Return the (x, y) coordinate for the center point of the cell that contains the specified text.  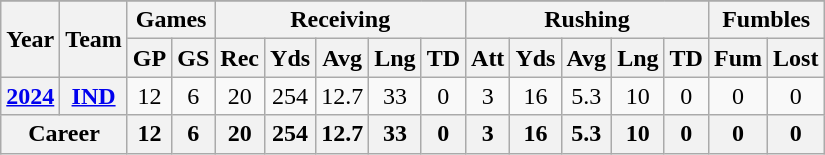
GP (149, 58)
Rec (240, 58)
Fum (738, 58)
2024 (30, 96)
Team (94, 39)
Att (488, 58)
Fumbles (766, 20)
Games (170, 20)
Rushing (588, 20)
IND (94, 96)
Year (30, 39)
GS (194, 58)
Career (64, 134)
Lost (796, 58)
Receiving (340, 20)
